Return the (X, Y) coordinate for the center point of the cell that contains the specified text.  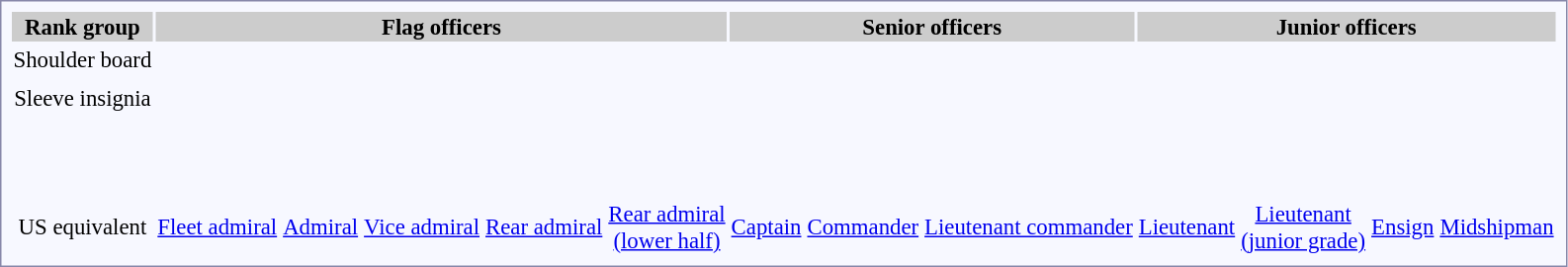
Shoulder board (83, 59)
Midshipman (1497, 227)
Fleet admiral (218, 227)
Commander (863, 227)
Captain (766, 227)
Lieutenant commander (1029, 227)
Rear admiral(lower half) (666, 227)
Junior officers (1347, 27)
US equivalent (83, 227)
Rank group (83, 27)
Ensign (1403, 227)
Sleeve insignia (83, 98)
Admiral (320, 227)
Vice admiral (422, 227)
Lieutenant (1186, 227)
Flag officers (441, 27)
Lieutenant(junior grade) (1303, 227)
Senior officers (931, 27)
Rear admiral (544, 227)
